Determine the [X, Y] coordinate at the center of the cell enclosing the given text.  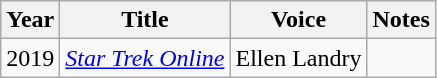
Year [30, 20]
Star Trek Online [145, 58]
2019 [30, 58]
Ellen Landry [298, 58]
Voice [298, 20]
Title [145, 20]
Notes [401, 20]
